Return the (x, y) coordinate for the center point of the cell that contains the specified text.  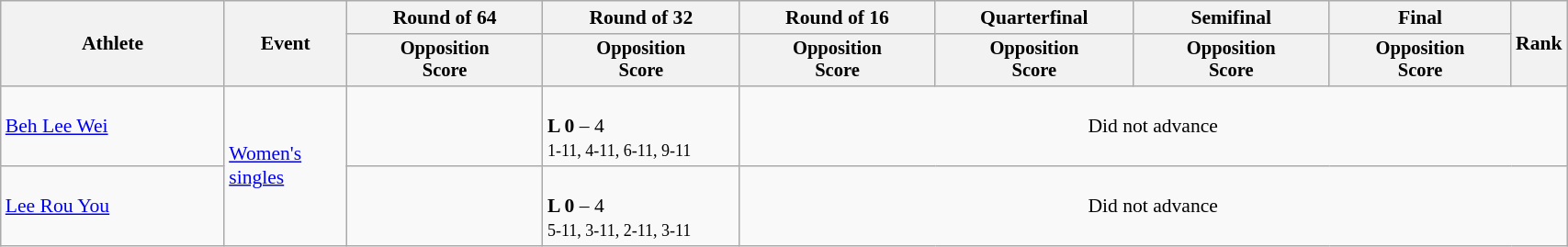
L 0 – 45-11, 3-11, 2-11, 3-11 (641, 206)
Round of 64 (445, 17)
Semifinal (1231, 17)
Final (1420, 17)
Event (285, 44)
L 0 – 41-11, 4-11, 6-11, 9-11 (641, 127)
Round of 16 (838, 17)
Quarterfinal (1034, 17)
Rank (1540, 44)
Athlete (112, 44)
Beh Lee Wei (112, 127)
Round of 32 (641, 17)
Lee Rou You (112, 206)
Women's singles (285, 165)
